Output the (x, y) coordinate of the center of the cell containing the given text.  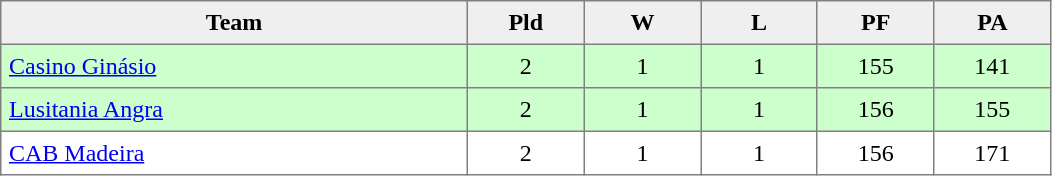
Team (234, 23)
PF (876, 23)
Lusitania Angra (234, 110)
Casino Ginásio (234, 66)
171 (992, 153)
Pld (526, 23)
PA (992, 23)
L (760, 23)
CAB Madeira (234, 153)
141 (992, 66)
W (642, 23)
